From the cell containing the given text, extract its center point as [x, y] coordinate. 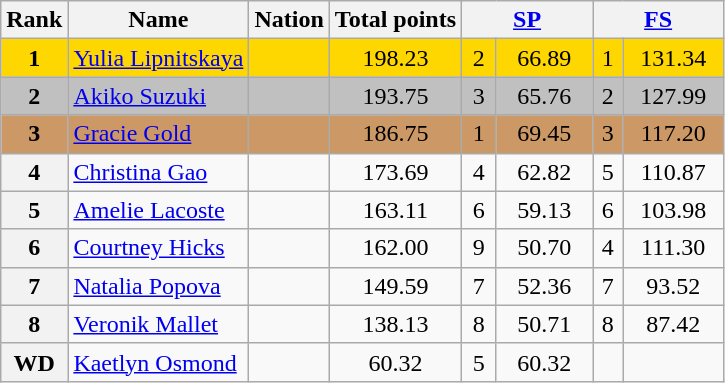
173.69 [395, 172]
Name [158, 20]
SP [528, 20]
Kaetlyn Osmond [158, 362]
Gracie Gold [158, 134]
111.30 [674, 248]
163.11 [395, 210]
149.59 [395, 286]
WD [34, 362]
193.75 [395, 96]
Akiko Suzuki [158, 96]
Nation [289, 20]
131.34 [674, 58]
127.99 [674, 96]
Christina Gao [158, 172]
87.42 [674, 324]
Rank [34, 20]
117.20 [674, 134]
Veronik Mallet [158, 324]
110.87 [674, 172]
9 [479, 248]
162.00 [395, 248]
52.36 [544, 286]
65.76 [544, 96]
Courtney Hicks [158, 248]
50.70 [544, 248]
50.71 [544, 324]
103.98 [674, 210]
Natalia Popova [158, 286]
59.13 [544, 210]
138.13 [395, 324]
Total points [395, 20]
69.45 [544, 134]
Amelie Lacoste [158, 210]
Yulia Lipnitskaya [158, 58]
186.75 [395, 134]
66.89 [544, 58]
FS [658, 20]
62.82 [544, 172]
198.23 [395, 58]
93.52 [674, 286]
